Capture the cell that displays the provided text and extract its (x, y) central coordinate. 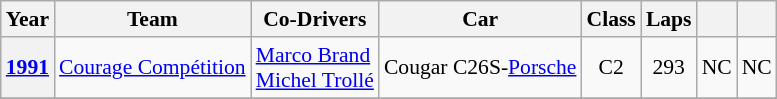
Cougar C26S-Porsche (480, 68)
Co-Drivers (315, 19)
1991 (28, 68)
C2 (612, 68)
Team (152, 19)
293 (669, 68)
Car (480, 19)
Year (28, 19)
Courage Compétition (152, 68)
Laps (669, 19)
Marco Brand Michel Trollé (315, 68)
Class (612, 19)
